Capture the cell that displays the provided text and extract its (x, y) central coordinate. 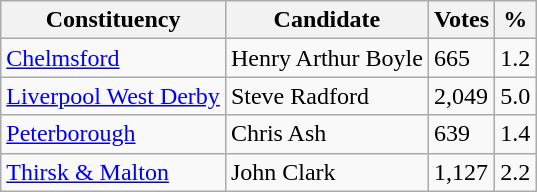
2.2 (516, 172)
Votes (461, 20)
5.0 (516, 96)
639 (461, 134)
Peterborough (114, 134)
2,049 (461, 96)
665 (461, 58)
John Clark (326, 172)
1,127 (461, 172)
Liverpool West Derby (114, 96)
Henry Arthur Boyle (326, 58)
Chris Ash (326, 134)
Candidate (326, 20)
Steve Radford (326, 96)
Thirsk & Malton (114, 172)
Chelmsford (114, 58)
Constituency (114, 20)
% (516, 20)
1.4 (516, 134)
1.2 (516, 58)
